Extract the [x, y] coordinate from the center of the cell holding the provided text.  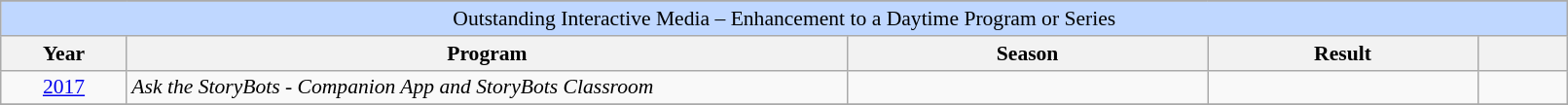
Year [64, 53]
Program [487, 53]
Result [1343, 53]
Season [1028, 53]
Outstanding Interactive Media – Enhancement to a Daytime Program or Series [784, 18]
Ask the StoryBots - Companion App and StoryBots Classroom [487, 87]
2017 [64, 87]
